Return the [X, Y] coordinate for the center point of the cell that contains the specified text.  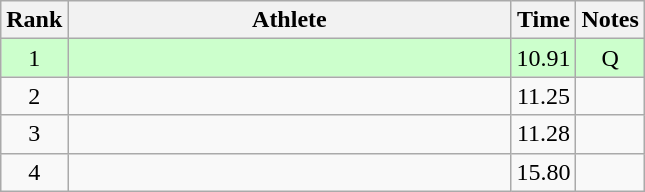
Time [544, 20]
3 [34, 134]
Rank [34, 20]
10.91 [544, 58]
4 [34, 172]
Notes [610, 20]
Q [610, 58]
11.28 [544, 134]
2 [34, 96]
Athlete [290, 20]
15.80 [544, 172]
11.25 [544, 96]
1 [34, 58]
